Identify which cell holds the provided text, then report its [X, Y] central coordinate. 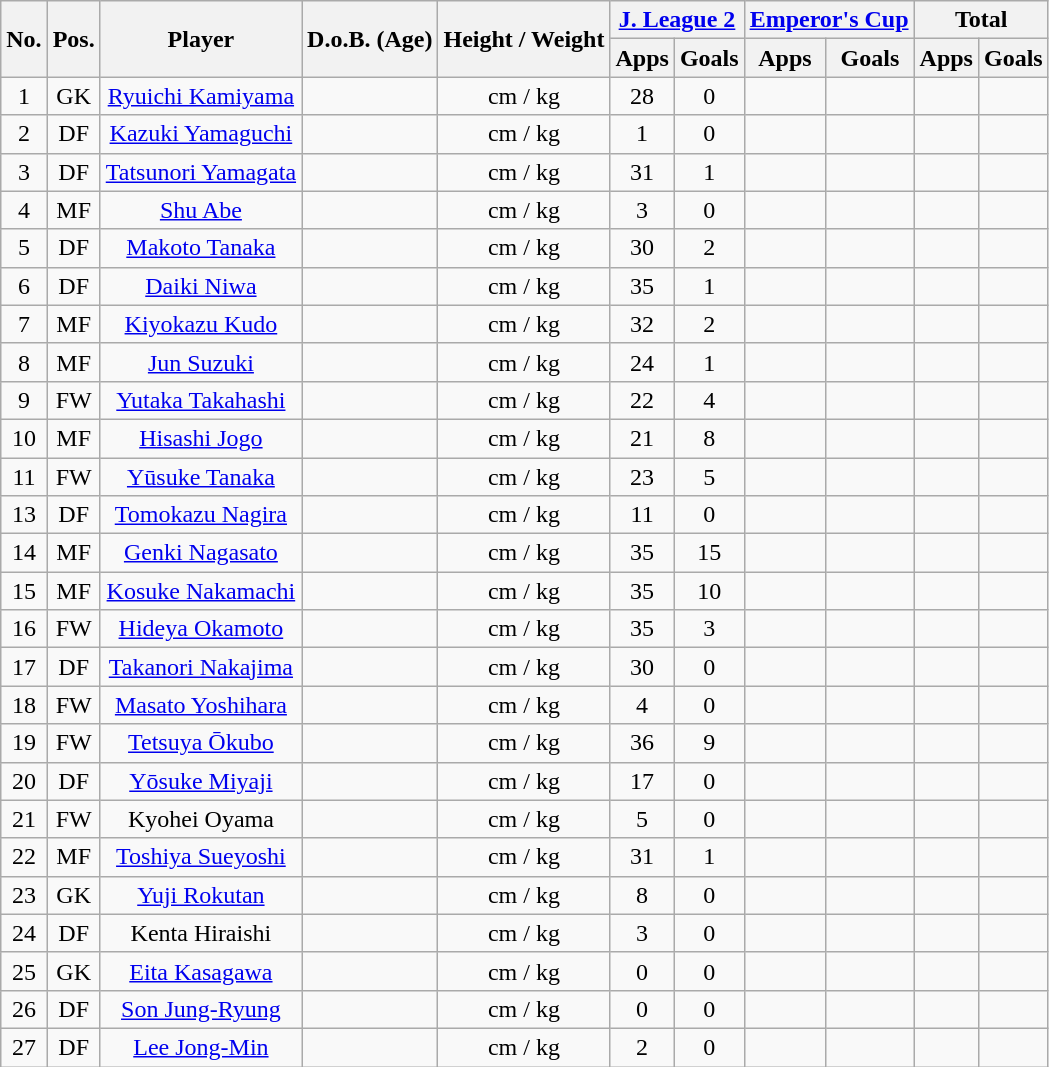
Yōsuke Miyaji [200, 781]
Height / Weight [524, 39]
Shu Abe [200, 210]
Takanori Nakajima [200, 667]
Total [981, 20]
No. [24, 39]
Kiyokazu Kudo [200, 324]
Toshiya Sueyoshi [200, 857]
Tetsuya Ōkubo [200, 743]
Tomokazu Nagira [200, 515]
13 [24, 515]
36 [642, 743]
Son Jung-Ryung [200, 1009]
7 [24, 324]
Tatsunori Yamagata [200, 172]
Masato Yoshihara [200, 705]
16 [24, 629]
D.o.B. (Age) [370, 39]
Yutaka Takahashi [200, 400]
Kosuke Nakamachi [200, 591]
Hideya Okamoto [200, 629]
6 [24, 286]
Eita Kasagawa [200, 971]
Emperor's Cup [829, 20]
Yūsuke Tanaka [200, 477]
25 [24, 971]
Kenta Hiraishi [200, 933]
18 [24, 705]
Kazuki Yamaguchi [200, 134]
26 [24, 1009]
Lee Jong-Min [200, 1047]
Pos. [74, 39]
27 [24, 1047]
Player [200, 39]
Daiki Niwa [200, 286]
Ryuichi Kamiyama [200, 96]
28 [642, 96]
Genki Nagasato [200, 553]
19 [24, 743]
Jun Suzuki [200, 362]
Makoto Tanaka [200, 248]
20 [24, 781]
Yuji Rokutan [200, 895]
Kyohei Oyama [200, 819]
J. League 2 [677, 20]
Hisashi Jogo [200, 438]
32 [642, 324]
14 [24, 553]
